Capture the cell that displays the provided text and extract its [X, Y] central coordinate. 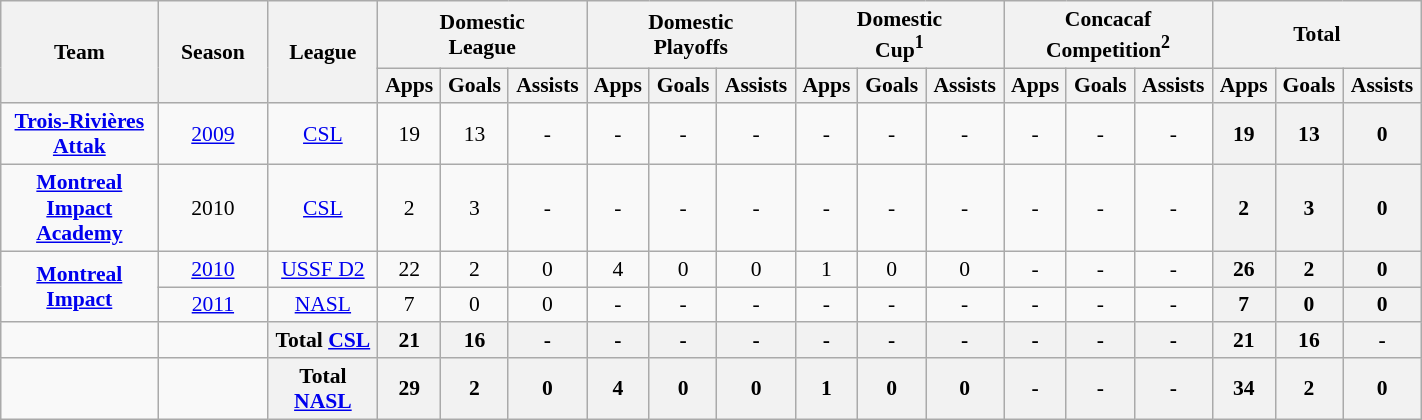
ConcacafCompetition2 [1108, 34]
Trois-Rivières Attak [80, 134]
DomesticPlayoffs [690, 34]
Total NASL [323, 388]
DomesticCup1 [900, 34]
Montreal Impact [80, 286]
2009 [213, 134]
29 [410, 388]
Team [80, 52]
2011 [213, 305]
Total [1316, 34]
USSF D2 [323, 269]
26 [1244, 269]
NASL [323, 305]
22 [410, 269]
League [323, 52]
Montreal Impact Academy [80, 208]
DomesticLeague [482, 34]
34 [1244, 388]
Season [213, 52]
Total CSL [323, 341]
